From the cell containing the given text, extract its center point as [X, Y] coordinate. 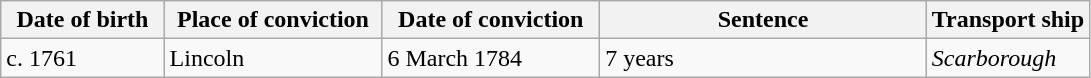
Scarborough [1008, 58]
6 March 1784 [491, 58]
Place of conviction [273, 20]
Date of conviction [491, 20]
c. 1761 [82, 58]
7 years [764, 58]
Lincoln [273, 58]
Sentence [764, 20]
Transport ship [1008, 20]
Date of birth [82, 20]
